Pinpoint the cell where the given text exists, returning its (x, y) midpoint coordinate. 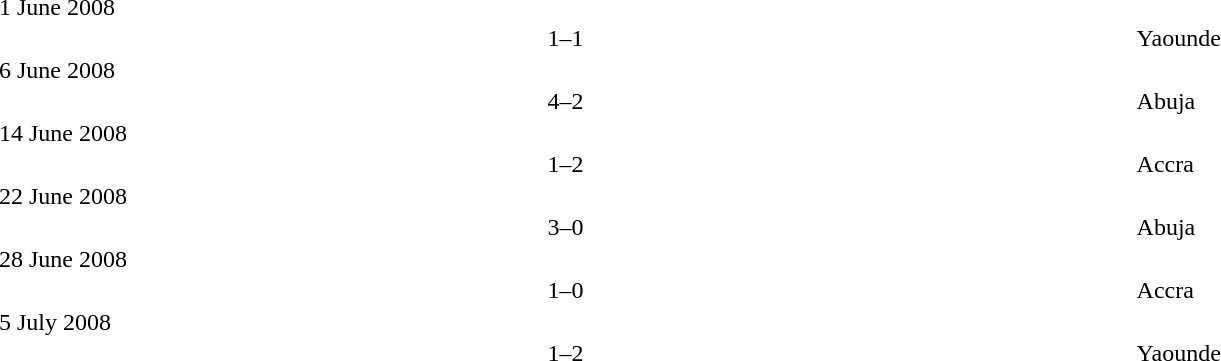
1–1 (566, 39)
1–0 (566, 291)
4–2 (566, 101)
3–0 (566, 227)
1–2 (566, 165)
